Provide the (x, y) coordinate of the cell's center where the given text is located.  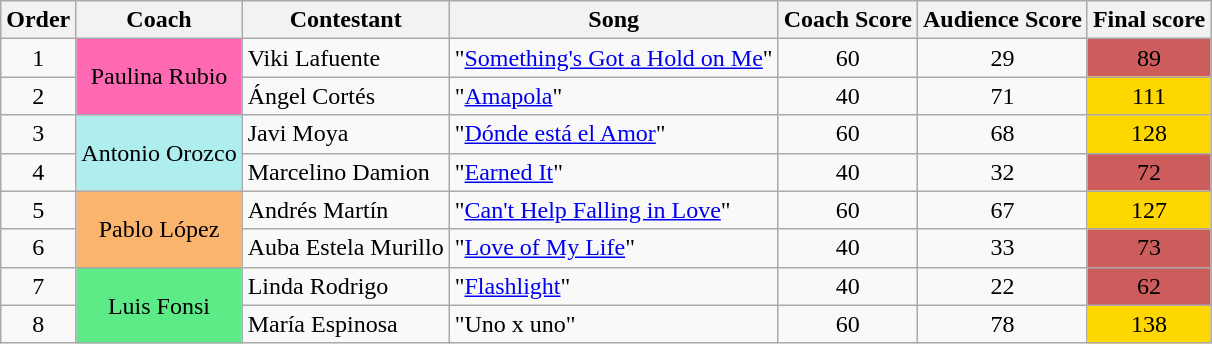
Audience Score (1002, 20)
Antonio Orozco (159, 153)
32 (1002, 172)
Pablo López (159, 229)
"Flashlight" (614, 286)
33 (1002, 248)
8 (38, 324)
Marcelino Damion (346, 172)
29 (1002, 58)
Order (38, 20)
"Love of My Life" (614, 248)
Song (614, 20)
73 (1148, 248)
89 (1148, 58)
Contestant (346, 20)
Linda Rodrigo (346, 286)
78 (1002, 324)
"Uno x uno" (614, 324)
"Earned It" (614, 172)
7 (38, 286)
"Dónde está el Amor" (614, 134)
Coach (159, 20)
"Amapola" (614, 96)
128 (1148, 134)
138 (1148, 324)
Ángel Cortés (346, 96)
71 (1002, 96)
111 (1148, 96)
3 (38, 134)
67 (1002, 210)
Paulina Rubio (159, 77)
2 (38, 96)
68 (1002, 134)
127 (1148, 210)
4 (38, 172)
"Can't Help Falling in Love" (614, 210)
Auba Estela Murillo (346, 248)
Luis Fonsi (159, 305)
Viki Lafuente (346, 58)
62 (1148, 286)
72 (1148, 172)
1 (38, 58)
22 (1002, 286)
Coach Score (848, 20)
Javi Moya (346, 134)
6 (38, 248)
Final score (1148, 20)
5 (38, 210)
María Espinosa (346, 324)
Andrés Martín (346, 210)
"Something's Got a Hold on Me" (614, 58)
